Pinpoint the cell where the given text exists, returning its (X, Y) midpoint coordinate. 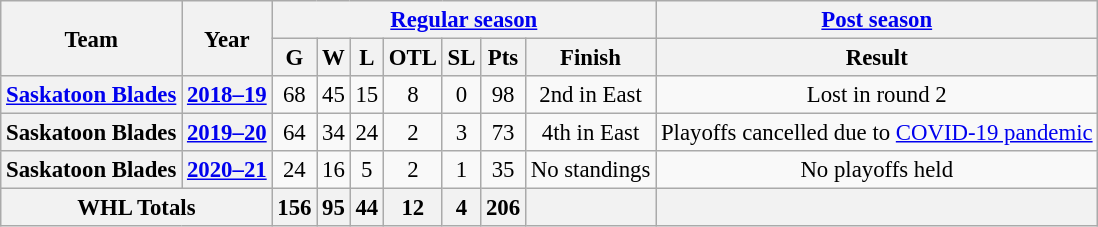
2020–21 (227, 170)
Post season (877, 20)
95 (334, 208)
Regular season (464, 20)
Result (877, 58)
34 (334, 133)
No standings (590, 170)
44 (366, 208)
15 (366, 95)
73 (504, 133)
No playoffs held (877, 170)
206 (504, 208)
16 (334, 170)
68 (294, 95)
35 (504, 170)
W (334, 58)
Team (92, 38)
3 (461, 133)
Lost in round 2 (877, 95)
8 (412, 95)
SL (461, 58)
12 (412, 208)
WHL Totals (136, 208)
Playoffs cancelled due to COVID-19 pandemic (877, 133)
1 (461, 170)
98 (504, 95)
Year (227, 38)
4th in East (590, 133)
OTL (412, 58)
Pts (504, 58)
4 (461, 208)
156 (294, 208)
2018–19 (227, 95)
L (366, 58)
64 (294, 133)
45 (334, 95)
0 (461, 95)
2nd in East (590, 95)
G (294, 58)
5 (366, 170)
Finish (590, 58)
2019–20 (227, 133)
